Find where the given text appears and provide that cell's center as (x, y) coordinate. 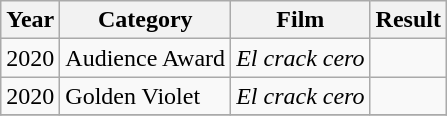
Year (30, 20)
Audience Award (146, 58)
Category (146, 20)
Golden Violet (146, 96)
Film (300, 20)
Result (408, 20)
